Scan for the cell matching the given text and deliver its [x, y] coordinate at center. 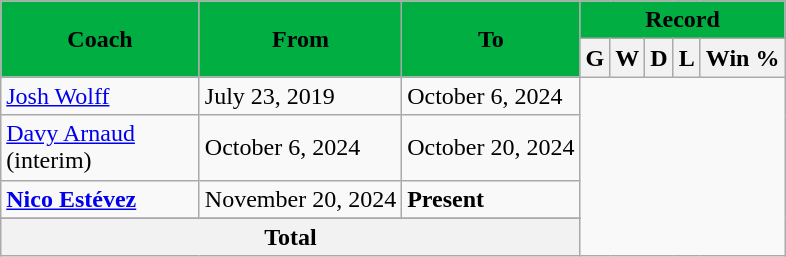
D [659, 58]
October 20, 2024 [491, 148]
Davy Arnaud (interim) [100, 148]
Record [682, 20]
From [300, 39]
W [628, 58]
November 20, 2024 [300, 199]
Nico Estévez [100, 199]
Win % [742, 58]
July 23, 2019 [300, 96]
Josh Wolff [100, 96]
To [491, 39]
G [595, 58]
L [686, 58]
Present [491, 199]
Total [290, 237]
Coach [100, 39]
